Return the (X, Y) coordinate for the center point of the cell that contains the specified text.  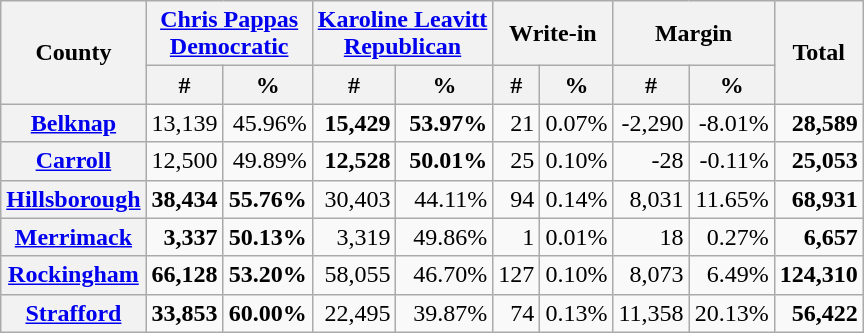
8,073 (651, 275)
County (74, 52)
11,358 (651, 313)
94 (516, 199)
25 (516, 161)
53.97% (444, 123)
74 (516, 313)
3,337 (184, 237)
Write-in (553, 34)
8,031 (651, 199)
49.86% (444, 237)
Chris PappasDemocratic (229, 34)
-0.11% (732, 161)
50.13% (268, 237)
53.20% (268, 275)
33,853 (184, 313)
Strafford (74, 313)
-28 (651, 161)
127 (516, 275)
0.13% (576, 313)
-2,290 (651, 123)
56,422 (818, 313)
39.87% (444, 313)
0.14% (576, 199)
1 (516, 237)
124,310 (818, 275)
6.49% (732, 275)
13,139 (184, 123)
60.00% (268, 313)
Hillsborough (74, 199)
Belknap (74, 123)
15,429 (354, 123)
11.65% (732, 199)
Carroll (74, 161)
46.70% (444, 275)
12,500 (184, 161)
Karoline LeavittRepublican (402, 34)
0.07% (576, 123)
21 (516, 123)
0.01% (576, 237)
30,403 (354, 199)
Total (818, 52)
-8.01% (732, 123)
0.27% (732, 237)
Margin (694, 34)
22,495 (354, 313)
Merrimack (74, 237)
55.76% (268, 199)
38,434 (184, 199)
3,319 (354, 237)
25,053 (818, 161)
6,657 (818, 237)
66,128 (184, 275)
12,528 (354, 161)
44.11% (444, 199)
68,931 (818, 199)
49.89% (268, 161)
20.13% (732, 313)
58,055 (354, 275)
Rockingham (74, 275)
50.01% (444, 161)
28,589 (818, 123)
18 (651, 237)
45.96% (268, 123)
